Locate the cell with the specified text and output its (X, Y) center coordinate. 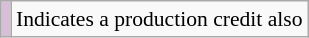
Indicates a production credit also (160, 19)
